Scan for the cell matching the given text and deliver its [X, Y] coordinate at center. 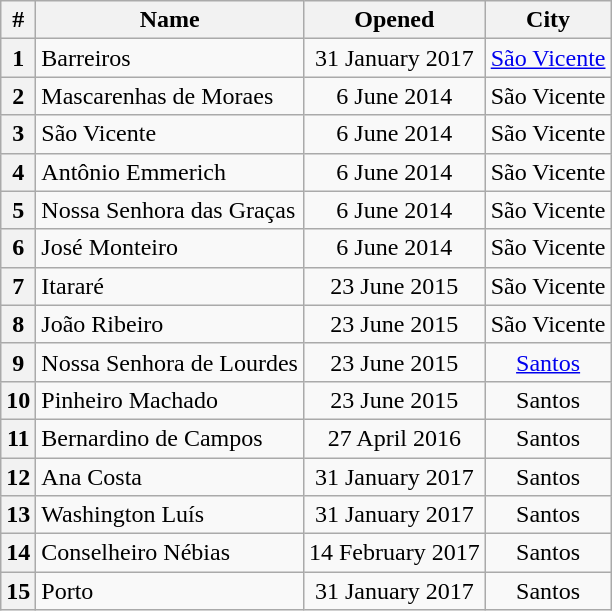
13 [18, 515]
2 [18, 96]
Pinheiro Machado [170, 400]
10 [18, 400]
Bernardino de Campos [170, 438]
12 [18, 477]
15 [18, 591]
Ana Costa [170, 477]
27 April 2016 [394, 438]
João Ribeiro [170, 324]
# [18, 20]
11 [18, 438]
9 [18, 362]
4 [18, 172]
14 [18, 553]
7 [18, 286]
Barreiros [170, 58]
Antônio Emmerich [170, 172]
Porto [170, 591]
City [548, 20]
José Monteiro [170, 248]
8 [18, 324]
Nossa Senhora de Lourdes [170, 362]
Name [170, 20]
Conselheiro Nébias [170, 553]
Opened [394, 20]
6 [18, 248]
Itararé [170, 286]
5 [18, 210]
Washington Luís [170, 515]
14 February 2017 [394, 553]
1 [18, 58]
Mascarenhas de Moraes [170, 96]
Nossa Senhora das Graças [170, 210]
3 [18, 134]
